Return (X, Y) of the center of cell containing provided text 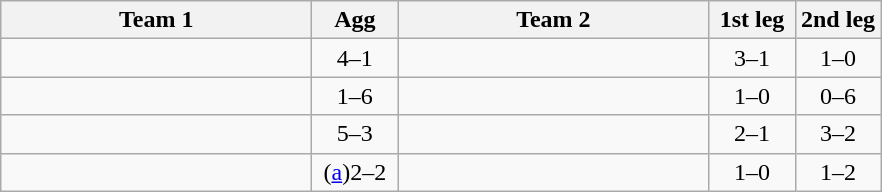
Team 2 (554, 20)
2–1 (752, 134)
2nd leg (838, 20)
5–3 (355, 134)
1st leg (752, 20)
Team 1 (156, 20)
0–6 (838, 96)
(a)2–2 (355, 172)
1–2 (838, 172)
4–1 (355, 58)
1–6 (355, 96)
3–1 (752, 58)
Agg (355, 20)
3–2 (838, 134)
